Return (X, Y) of the center of cell containing provided text 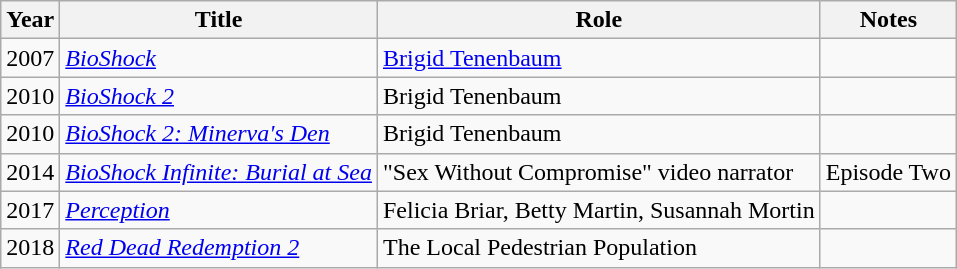
Perception (219, 210)
BioShock 2: Minerva's Den (219, 134)
The Local Pedestrian Population (598, 248)
BioShock Infinite: Burial at Sea (219, 172)
2018 (30, 248)
Role (598, 20)
BioShock 2 (219, 96)
Title (219, 20)
Year (30, 20)
"Sex Without Compromise" video narrator (598, 172)
Felicia Briar, Betty Martin, Susannah Mortin (598, 210)
2007 (30, 58)
2014 (30, 172)
Episode Two (888, 172)
Notes (888, 20)
2017 (30, 210)
Red Dead Redemption 2 (219, 248)
BioShock (219, 58)
